Locate the cell with the specified text and output its [X, Y] center coordinate. 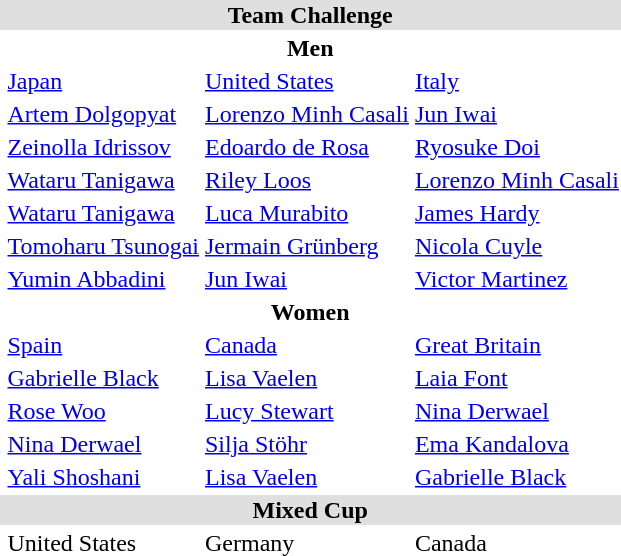
Victor Martinez [516, 279]
Team Challenge [310, 15]
Edoardo de Rosa [308, 147]
Ema Kandalova [516, 444]
Artem Dolgopyat [104, 114]
Riley Loos [308, 180]
Tomoharu Tsunogai [104, 246]
Rose Woo [104, 411]
Men [310, 48]
Spain [104, 345]
Luca Murabito [308, 213]
Silja Stöhr [308, 444]
Laia Font [516, 378]
Yali Shoshani [104, 477]
Women [310, 312]
Zeinolla Idrissov [104, 147]
Great Britain [516, 345]
Lucy Stewart [308, 411]
Canada [308, 345]
Mixed Cup [310, 510]
James Hardy [516, 213]
Ryosuke Doi [516, 147]
Yumin Abbadini [104, 279]
Japan [104, 81]
Nicola Cuyle [516, 246]
Italy [516, 81]
United States [308, 81]
Jermain Grünberg [308, 246]
